Provide the (x, y) coordinate of the cell's center where the given text is located.  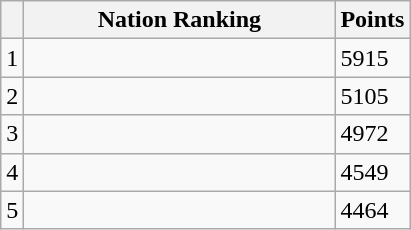
4549 (372, 172)
5 (12, 210)
1 (12, 58)
5915 (372, 58)
2 (12, 96)
4 (12, 172)
4464 (372, 210)
3 (12, 134)
5105 (372, 96)
4972 (372, 134)
Points (372, 20)
Nation Ranking (180, 20)
